Search for the cell housing the specified text and yield its [x, y] center coordinate. 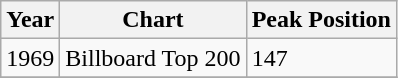
147 [321, 58]
Billboard Top 200 [153, 58]
Year [30, 20]
Chart [153, 20]
1969 [30, 58]
Peak Position [321, 20]
